Output the [x, y] coordinate of the center of the cell containing the given text.  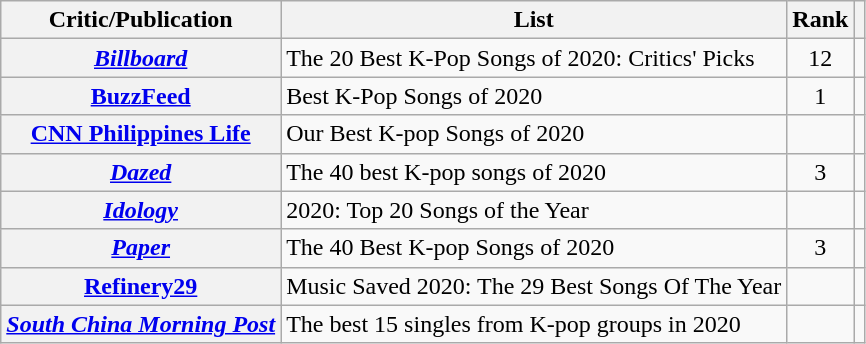
Best K-Pop Songs of 2020 [534, 96]
Our Best K-pop Songs of 2020 [534, 134]
South China Morning Post [141, 324]
List [534, 20]
12 [820, 58]
Refinery29 [141, 286]
Dazed [141, 172]
BuzzFeed [141, 96]
Paper [141, 248]
Idology [141, 210]
Critic/Publication [141, 20]
The best 15 singles from K-pop groups in 2020 [534, 324]
The 40 best K-pop songs of 2020 [534, 172]
The 20 Best K-Pop Songs of 2020: Critics' Picks [534, 58]
Music Saved 2020: The 29 Best Songs Of The Year [534, 286]
2020: Top 20 Songs of the Year [534, 210]
Billboard [141, 58]
Rank [820, 20]
The 40 Best K-pop Songs of 2020 [534, 248]
1 [820, 96]
CNN Philippines Life [141, 134]
